Search for the cell housing the specified text and yield its [x, y] center coordinate. 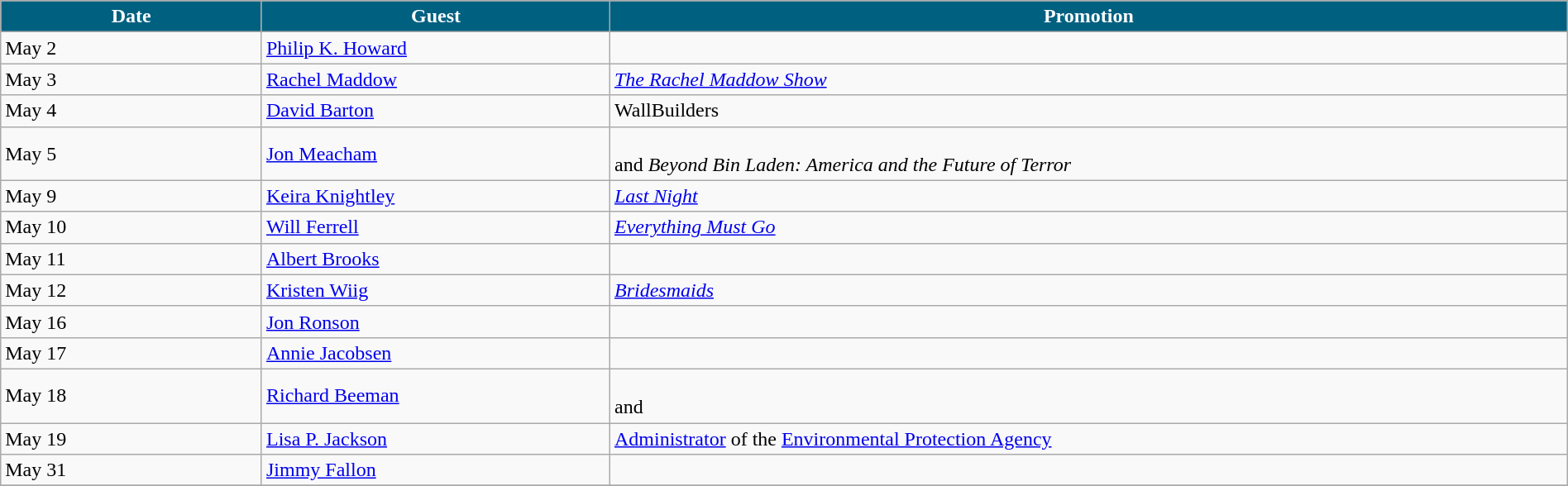
Promotion [1088, 17]
May 19 [131, 439]
May 10 [131, 227]
Bridesmaids [1088, 290]
Will Ferrell [435, 227]
May 4 [131, 111]
Last Night [1088, 196]
May 12 [131, 290]
Jon Meacham [435, 154]
May 3 [131, 79]
Rachel Maddow [435, 79]
May 18 [131, 395]
Philip K. Howard [435, 48]
David Barton [435, 111]
May 11 [131, 259]
Albert Brooks [435, 259]
May 2 [131, 48]
May 5 [131, 154]
and Beyond Bin Laden: America and the Future of Terror [1088, 154]
May 31 [131, 470]
May 9 [131, 196]
Richard Beeman [435, 395]
May 16 [131, 322]
Annie Jacobsen [435, 353]
Administrator of the Environmental Protection Agency [1088, 439]
Guest [435, 17]
May 17 [131, 353]
Jon Ronson [435, 322]
Kristen Wiig [435, 290]
Everything Must Go [1088, 227]
Lisa P. Jackson [435, 439]
The Rachel Maddow Show [1088, 79]
and [1088, 395]
Jimmy Fallon [435, 470]
Keira Knightley [435, 196]
WallBuilders [1088, 111]
Date [131, 17]
